Find where the given text appears and provide that cell's center as [x, y] coordinate. 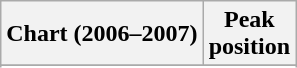
Peakposition [249, 34]
Chart (2006–2007) [102, 34]
